Detect which cell encompasses the target text, then output its (x, y) center coordinate. 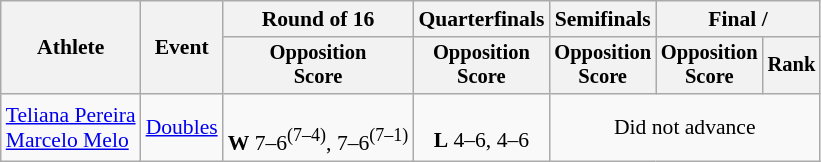
L 4–6, 4–6 (481, 128)
Teliana PereiraMarcelo Melo (71, 128)
Did not advance (684, 128)
Rank (792, 66)
Final / (738, 19)
Quarterfinals (481, 19)
Round of 16 (318, 19)
Event (182, 48)
W 7–6(7–4), 7–6(7–1) (318, 128)
Semifinals (602, 19)
Doubles (182, 128)
Athlete (71, 48)
